Find where the given text appears and provide that cell's center as (x, y) coordinate. 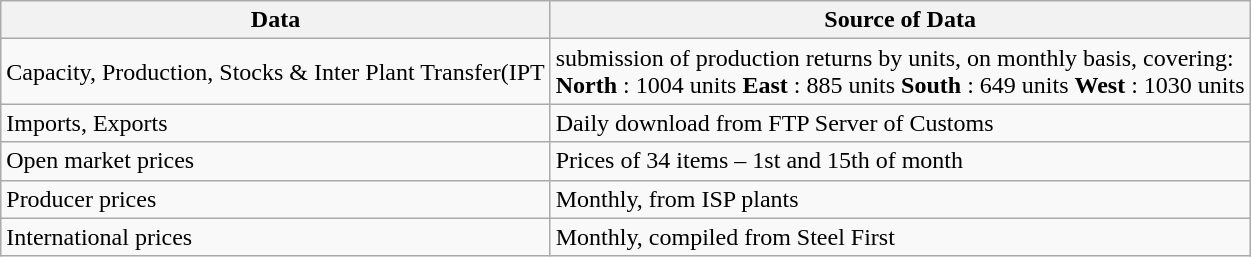
Source of Data (900, 20)
Monthly, from ISP plants (900, 199)
Prices of 34 items – 1st and 15th of month (900, 161)
submission of production returns by units, on monthly basis, covering:North : 1004 units East : 885 units South : 649 units West : 1030 units (900, 72)
Monthly, compiled from Steel First (900, 237)
Producer prices (276, 199)
Data (276, 20)
Imports, Exports (276, 123)
Capacity, Production, Stocks & Inter Plant Transfer(IPT (276, 72)
Daily download from FTP Server of Customs (900, 123)
International prices (276, 237)
Open market prices (276, 161)
